Determine the [X, Y] coordinate at the center of the cell enclosing the given text.  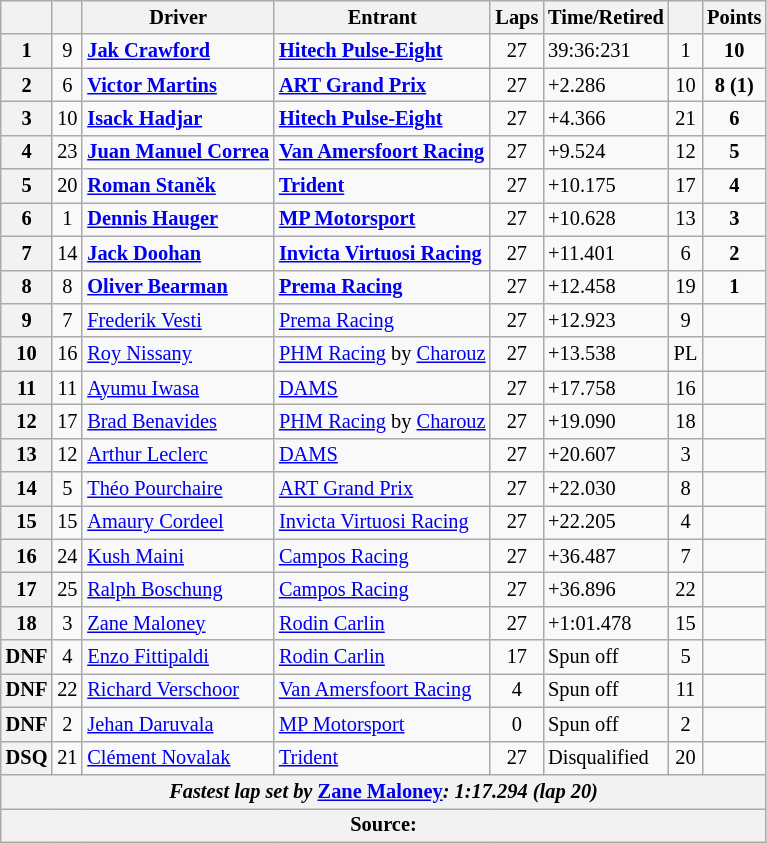
Disqualified [606, 758]
Brad Benavides [178, 421]
Roman Staněk [178, 186]
Driver [178, 17]
0 [516, 724]
+4.366 [606, 118]
Victor Martins [178, 85]
+20.607 [606, 455]
Time/Retired [606, 17]
DSQ [27, 758]
Fastest lap set by Zane Maloney: 1:17.294 (lap 20) [384, 791]
8 (1) [734, 85]
Zane Maloney [178, 623]
+36.896 [606, 589]
Roy Nissany [178, 354]
Enzo Fittipaldi [178, 657]
Jak Crawford [178, 51]
+36.487 [606, 556]
Kush Maini [178, 556]
Jack Doohan [178, 253]
Richard Verschoor [178, 690]
+13.538 [606, 354]
Jehan Daruvala [178, 724]
Clément Novalak [178, 758]
Théo Pourchaire [178, 489]
+1:01.478 [606, 623]
Juan Manuel Correa [178, 152]
+10.628 [606, 219]
Points [734, 17]
+12.458 [606, 287]
24 [67, 556]
+11.401 [606, 253]
Isack Hadjar [178, 118]
+10.175 [606, 186]
Dennis Hauger [178, 219]
39:36:231 [606, 51]
23 [67, 152]
+17.758 [606, 388]
19 [686, 287]
Arthur Leclerc [178, 455]
+19.090 [606, 421]
+12.923 [606, 320]
Frederik Vesti [178, 320]
+2.286 [606, 85]
Ayumu Iwasa [178, 388]
Entrant [382, 17]
Laps [516, 17]
PL [686, 354]
Oliver Bearman [178, 287]
+22.030 [606, 489]
+22.205 [606, 522]
Source: [384, 825]
Amaury Cordeel [178, 522]
+9.524 [606, 152]
25 [67, 589]
Ralph Boschung [178, 589]
